Return the (x, y) coordinate for the center point of the cell that contains the specified text.  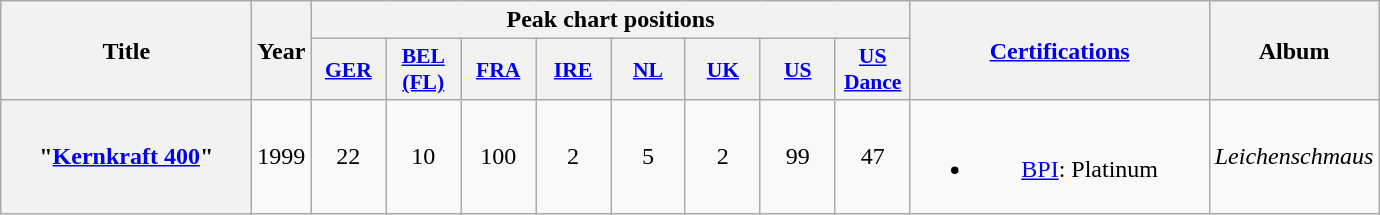
99 (798, 156)
FRA (498, 70)
BPI: Platinum (1060, 156)
Year (282, 50)
"Kernkraft 400" (126, 156)
IRE (574, 70)
NL (648, 70)
5 (648, 156)
GER (348, 70)
Peak chart positions (610, 20)
UK (722, 70)
Leichenschmaus (1294, 156)
Certifications (1060, 50)
Title (126, 50)
Album (1294, 50)
10 (424, 156)
USDance (872, 70)
47 (872, 156)
US (798, 70)
1999 (282, 156)
100 (498, 156)
22 (348, 156)
BEL(FL) (424, 70)
